Detect which cell encompasses the target text, then output its (x, y) center coordinate. 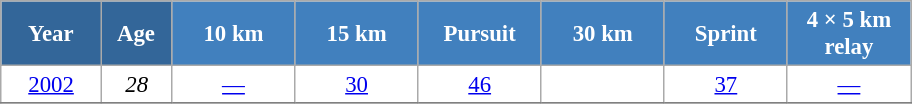
30 km (602, 34)
Pursuit (480, 34)
46 (480, 85)
28 (136, 85)
Sprint (726, 34)
37 (726, 85)
2002 (52, 85)
Year (52, 34)
Age (136, 34)
15 km (356, 34)
10 km (234, 34)
30 (356, 85)
4 × 5 km relay (848, 34)
